For the text-containing cell, return its midpoint in [x, y] coordinate format. 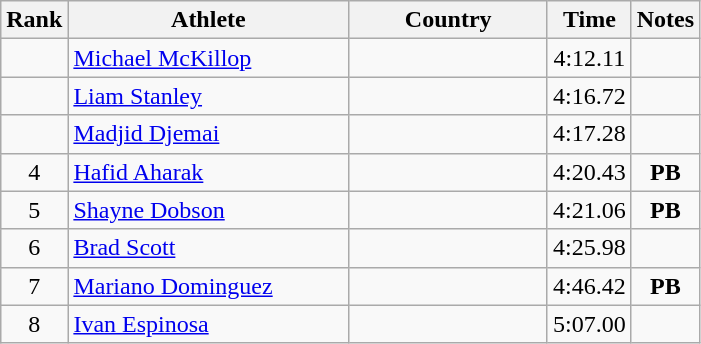
Country [448, 20]
5:07.00 [589, 324]
Time [589, 20]
Shayne Dobson [208, 210]
4 [34, 172]
4:12.11 [589, 58]
4:16.72 [589, 96]
Mariano Dominguez [208, 286]
5 [34, 210]
Liam Stanley [208, 96]
4:21.06 [589, 210]
4:25.98 [589, 248]
6 [34, 248]
Ivan Espinosa [208, 324]
Rank [34, 20]
7 [34, 286]
Athlete [208, 20]
4:20.43 [589, 172]
4:46.42 [589, 286]
Madjid Djemai [208, 134]
4:17.28 [589, 134]
8 [34, 324]
Hafid Aharak [208, 172]
Notes [665, 20]
Brad Scott [208, 248]
Michael McKillop [208, 58]
